For the text-containing cell, return its midpoint in [X, Y] coordinate format. 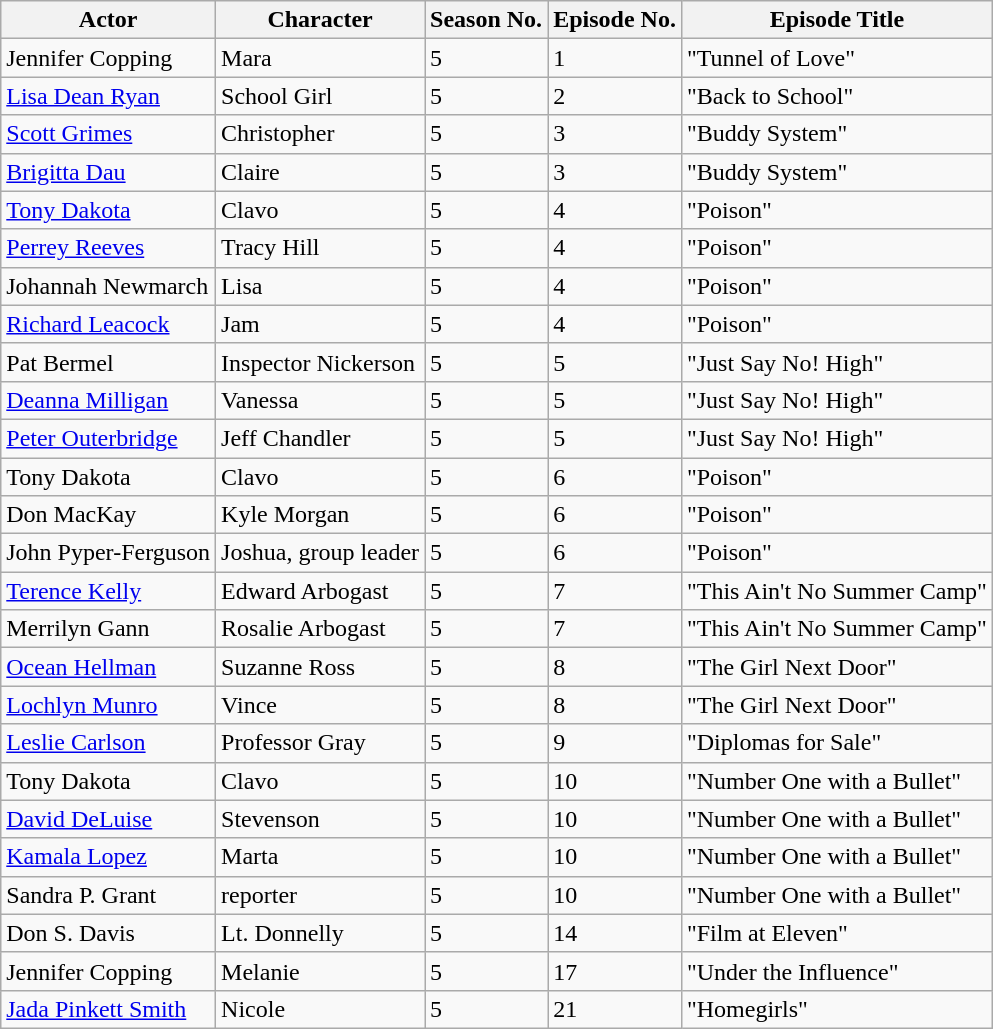
Nicole [320, 1009]
Leslie Carlson [108, 743]
Lochlyn Munro [108, 705]
Lt. Donnelly [320, 933]
Melanie [320, 971]
Scott Grimes [108, 134]
Vanessa [320, 400]
2 [615, 96]
Lisa Dean Ryan [108, 96]
"Under the Influence" [836, 971]
Edward Arbogast [320, 591]
14 [615, 933]
1 [615, 58]
reporter [320, 895]
Pat Bermel [108, 362]
17 [615, 971]
Sandra P. Grant [108, 895]
Inspector Nickerson [320, 362]
"Homegirls" [836, 1009]
Terence Kelly [108, 591]
"Tunnel of Love" [836, 58]
Marta [320, 857]
"Back to School" [836, 96]
John Pyper-Ferguson [108, 553]
21 [615, 1009]
Claire [320, 172]
Jada Pinkett Smith [108, 1009]
Richard Leacock [108, 324]
Merrilyn Gann [108, 629]
Lisa [320, 286]
Perrey Reeves [108, 248]
Episode Title [836, 20]
Mara [320, 58]
Kyle Morgan [320, 515]
Actor [108, 20]
9 [615, 743]
Don MacKay [108, 515]
Christopher [320, 134]
Don S. Davis [108, 933]
David DeLuise [108, 819]
"Film at Eleven" [836, 933]
Johannah Newmarch [108, 286]
Season No. [486, 20]
Suzanne Ross [320, 667]
Kamala Lopez [108, 857]
Ocean Hellman [108, 667]
Jam [320, 324]
Tracy Hill [320, 248]
School Girl [320, 96]
Episode No. [615, 20]
"Diplomas for Sale" [836, 743]
Brigitta Dau [108, 172]
Joshua, group leader [320, 553]
Character [320, 20]
Professor Gray [320, 743]
Jeff Chandler [320, 438]
Vince [320, 705]
Peter Outerbridge [108, 438]
Stevenson [320, 819]
Deanna Milligan [108, 400]
Rosalie Arbogast [320, 629]
